Locate the cell with the specified text and output its (X, Y) center coordinate. 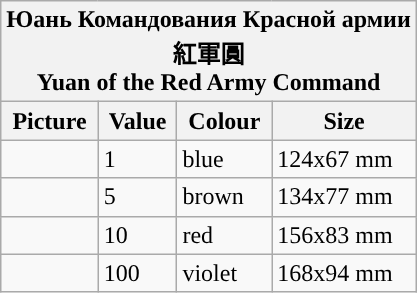
124х67 mm (344, 159)
Size (344, 121)
5 (138, 197)
violet (224, 273)
Value (138, 121)
brown (224, 197)
168х94 mm (344, 273)
Picture (50, 121)
10 (138, 235)
red (224, 235)
100 (138, 273)
134х77 mm (344, 197)
Colour (224, 121)
156х83 mm (344, 235)
1 (138, 159)
blue (224, 159)
Юань Командования Красной армии紅軍圓Yuan of the Red Army Command (209, 52)
